From the cell containing the given text, extract its center point as (x, y) coordinate. 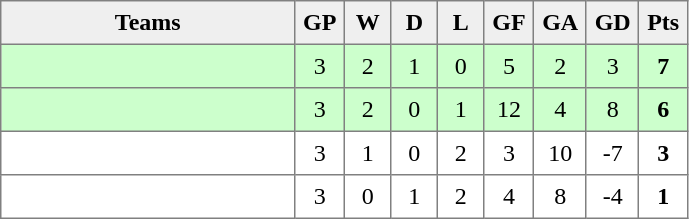
7 (663, 66)
5 (509, 66)
-4 (612, 197)
W (368, 23)
GP (320, 23)
D (414, 23)
10 (560, 153)
L (461, 23)
GA (560, 23)
-7 (612, 153)
Teams (148, 23)
GD (612, 23)
GF (509, 23)
6 (663, 110)
Pts (663, 23)
12 (509, 110)
